Pinpoint the cell where the given text exists, returning its (X, Y) midpoint coordinate. 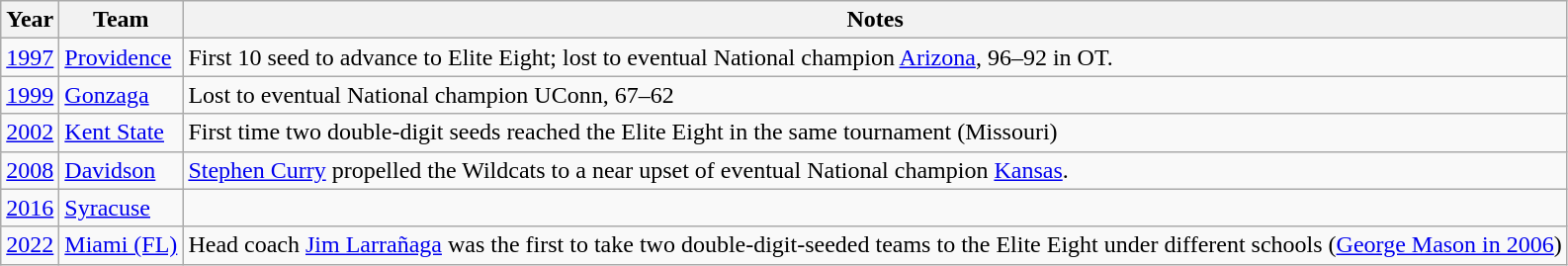
2008 (30, 170)
2016 (30, 208)
Providence (121, 57)
Kent State (121, 133)
2022 (30, 245)
Year (30, 20)
1997 (30, 57)
1999 (30, 95)
Gonzaga (121, 95)
First 10 seed to advance to Elite Eight; lost to eventual National champion Arizona, 96–92 in OT. (875, 57)
Stephen Curry propelled the Wildcats to a near upset of eventual National champion Kansas. (875, 170)
Lost to eventual National champion UConn, 67–62 (875, 95)
Davidson (121, 170)
Syracuse (121, 208)
Head coach Jim Larrañaga was the first to take two double-digit-seeded teams to the Elite Eight under different schools (George Mason in 2006) (875, 245)
First time two double-digit seeds reached the Elite Eight in the same tournament (Missouri) (875, 133)
Team (121, 20)
Miami (FL) (121, 245)
Notes (875, 20)
2002 (30, 133)
